Find where the given text appears and provide that cell's center as (x, y) coordinate. 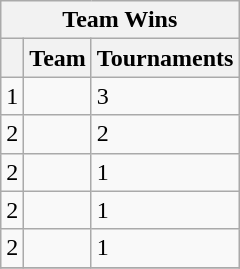
3 (165, 96)
Tournaments (165, 58)
Team (58, 58)
Team Wins (120, 20)
